Return the [X, Y] coordinate for the center point of the cell that contains the specified text.  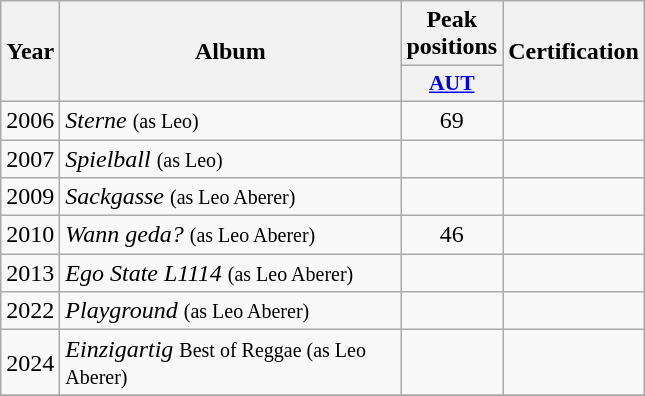
2009 [30, 197]
Album [230, 52]
2022 [30, 311]
Sackgasse (as Leo Aberer) [230, 197]
Ego State L1114 (as Leo Aberer) [230, 273]
Spielball (as Leo) [230, 159]
2010 [30, 235]
Sterne (as Leo) [230, 120]
2007 [30, 159]
2024 [30, 362]
Certification [574, 52]
2006 [30, 120]
69 [452, 120]
Peak positions [452, 34]
AUT [452, 84]
Wann geda? (as Leo Aberer) [230, 235]
2013 [30, 273]
46 [452, 235]
Einzigartig Best of Reggae (as Leo Aberer) [230, 362]
Year [30, 52]
Playground (as Leo Aberer) [230, 311]
